Return (X, Y) of the center of cell containing provided text 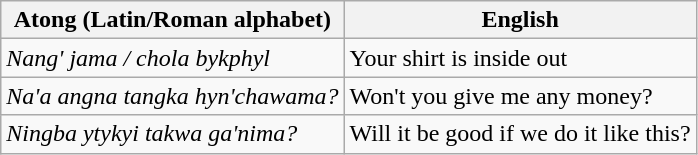
Ningba ytykyi takwa ga'nima? (172, 134)
Will it be good if we do it like this? (520, 134)
Won't you give me any money? (520, 96)
English (520, 20)
Atong (Latin/Roman alphabet) (172, 20)
Na'a angna tangka hyn'chawama? (172, 96)
Your shirt is inside out (520, 58)
Nang' jama / chola bykphyl (172, 58)
